Capture the cell that displays the provided text and extract its [X, Y] central coordinate. 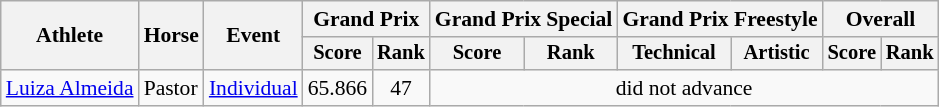
Grand Prix Freestyle [720, 19]
Athlete [70, 36]
Overall [881, 19]
Individual [254, 88]
47 [401, 88]
did not advance [684, 88]
Grand Prix [366, 19]
65.866 [338, 88]
Pastor [172, 88]
Grand Prix Special [524, 19]
Event [254, 36]
Technical [674, 54]
Artistic [777, 54]
Horse [172, 36]
Luiza Almeida [70, 88]
